Find where the given text appears and provide that cell's center as (x, y) coordinate. 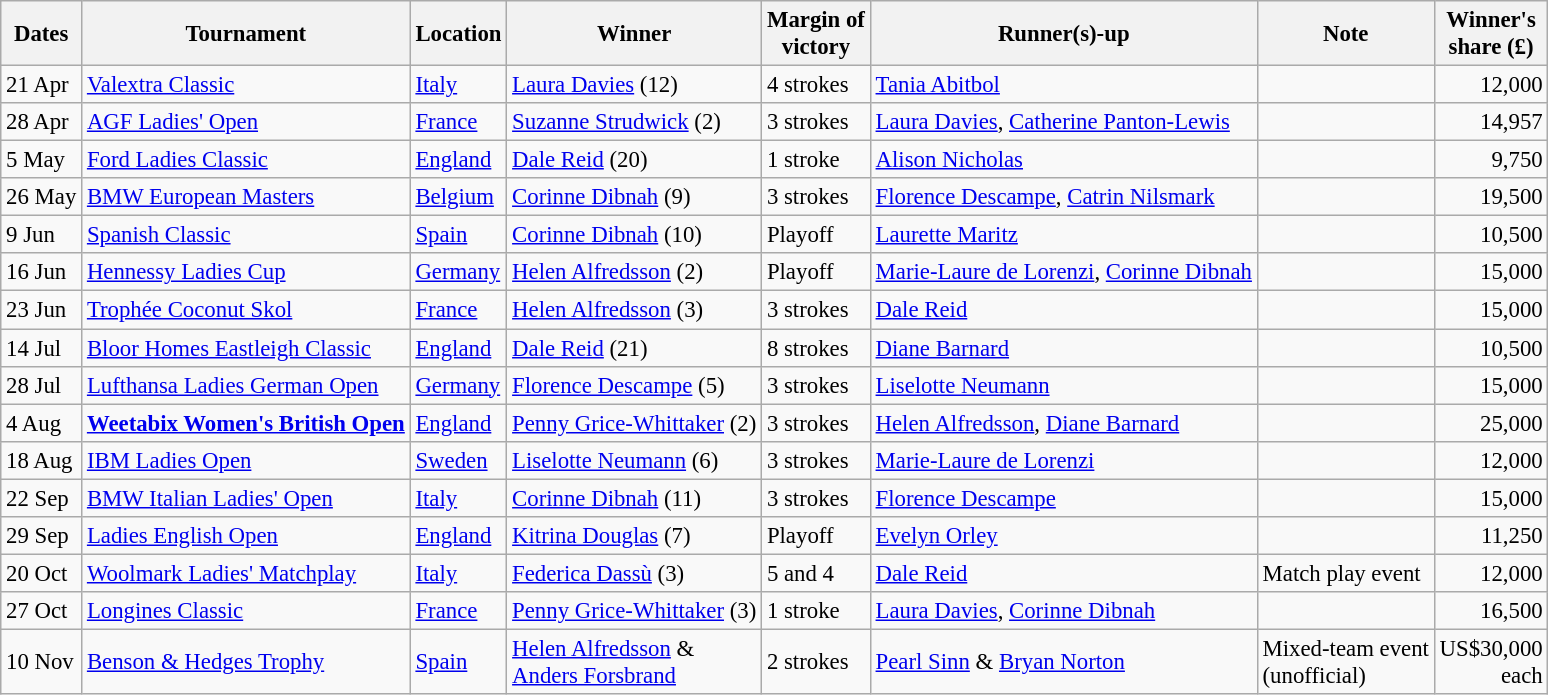
Location (458, 34)
Hennessy Ladies Cup (246, 273)
4 Aug (42, 423)
29 Sep (42, 536)
Laura Davies, Corinne Dibnah (1064, 611)
28 Apr (42, 122)
Ford Ladies Classic (246, 160)
19,500 (1491, 197)
BMW Italian Ladies' Open (246, 498)
Pearl Sinn & Bryan Norton (1064, 662)
16 Jun (42, 273)
Corinne Dibnah (9) (634, 197)
IBM Ladies Open (246, 460)
Valextra Classic (246, 85)
Mixed-team event(unofficial) (1346, 662)
Spanish Classic (246, 235)
Match play event (1346, 573)
Florence Descampe (5) (634, 385)
2 strokes (816, 662)
Laurette Maritz (1064, 235)
AGF Ladies' Open (246, 122)
Penny Grice-Whittaker (2) (634, 423)
11,250 (1491, 536)
Trophée Coconut Skol (246, 310)
Evelyn Orley (1064, 536)
25,000 (1491, 423)
Bloor Homes Eastleigh Classic (246, 348)
Alison Nicholas (1064, 160)
Longines Classic (246, 611)
4 strokes (816, 85)
28 Jul (42, 385)
BMW European Masters (246, 197)
Marie-Laure de Lorenzi (1064, 460)
Belgium (458, 197)
Helen Alfredsson, Diane Barnard (1064, 423)
Suzanne Strudwick (2) (634, 122)
Marie-Laure de Lorenzi, Corinne Dibnah (1064, 273)
Runner(s)-up (1064, 34)
23 Jun (42, 310)
Dale Reid (21) (634, 348)
Corinne Dibnah (10) (634, 235)
14 Jul (42, 348)
Tournament (246, 34)
Helen Alfredsson & Anders Forsbrand (634, 662)
Laura Davies, Catherine Panton-Lewis (1064, 122)
Diane Barnard (1064, 348)
Ladies English Open (246, 536)
8 strokes (816, 348)
26 May (42, 197)
Dale Reid (20) (634, 160)
Winner (634, 34)
9 Jun (42, 235)
5 and 4 (816, 573)
Note (1346, 34)
21 Apr (42, 85)
Florence Descampe (1064, 498)
Dates (42, 34)
Benson & Hedges Trophy (246, 662)
20 Oct (42, 573)
Margin ofvictory (816, 34)
Sweden (458, 460)
14,957 (1491, 122)
9,750 (1491, 160)
Liselotte Neumann (1064, 385)
Kitrina Douglas (7) (634, 536)
Corinne Dibnah (11) (634, 498)
27 Oct (42, 611)
Tania Abitbol (1064, 85)
5 May (42, 160)
10 Nov (42, 662)
Woolmark Ladies' Matchplay (246, 573)
Helen Alfredsson (2) (634, 273)
Helen Alfredsson (3) (634, 310)
Federica Dassù (3) (634, 573)
Lufthansa Ladies German Open (246, 385)
Winner'sshare (£) (1491, 34)
Laura Davies (12) (634, 85)
Liselotte Neumann (6) (634, 460)
Penny Grice-Whittaker (3) (634, 611)
18 Aug (42, 460)
US$30,000each (1491, 662)
16,500 (1491, 611)
Weetabix Women's British Open (246, 423)
Florence Descampe, Catrin Nilsmark (1064, 197)
22 Sep (42, 498)
